Scan for the cell matching the given text and deliver its [X, Y] coordinate at center. 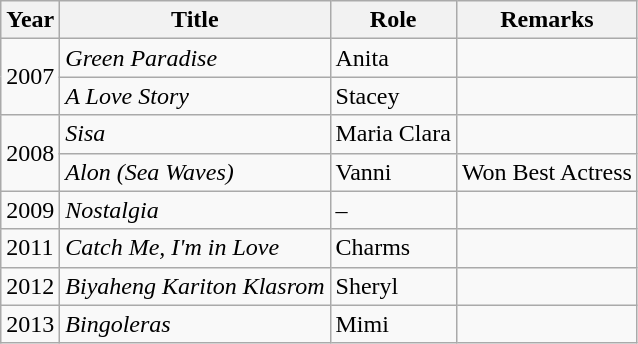
2011 [30, 248]
Won Best Actress [546, 172]
Nostalgia [195, 210]
2009 [30, 210]
Vanni [393, 172]
2013 [30, 324]
Bingoleras [195, 324]
Biyaheng Kariton Klasrom [195, 286]
Stacey [393, 96]
Catch Me, I'm in Love [195, 248]
Title [195, 20]
Anita [393, 58]
Sheryl [393, 286]
Charms [393, 248]
Green Paradise [195, 58]
– [393, 210]
Mimi [393, 324]
Maria Clara [393, 134]
2008 [30, 153]
Remarks [546, 20]
Alon (Sea Waves) [195, 172]
2012 [30, 286]
2007 [30, 77]
Sisa [195, 134]
A Love Story [195, 96]
Role [393, 20]
Year [30, 20]
